Provide the [x, y] coordinate of the cell's center where the given text is located.  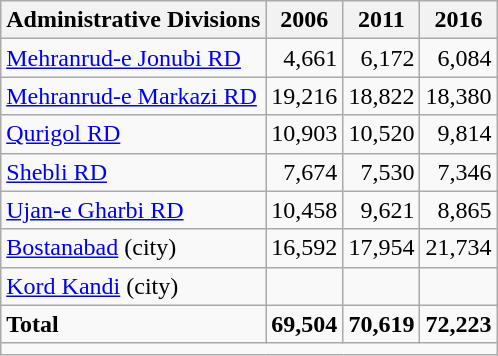
19,216 [304, 96]
Mehranrud-e Markazi RD [134, 96]
6,172 [382, 58]
Shebli RD [134, 172]
17,954 [382, 248]
70,619 [382, 324]
9,621 [382, 210]
18,380 [458, 96]
10,520 [382, 134]
16,592 [304, 248]
8,865 [458, 210]
Qurigol RD [134, 134]
21,734 [458, 248]
7,346 [458, 172]
10,458 [304, 210]
7,530 [382, 172]
2006 [304, 20]
7,674 [304, 172]
18,822 [382, 96]
Bostanabad (city) [134, 248]
Administrative Divisions [134, 20]
Total [134, 324]
4,661 [304, 58]
6,084 [458, 58]
Kord Kandi (city) [134, 286]
Ujan-e Gharbi RD [134, 210]
2016 [458, 20]
Mehranrud-e Jonubi RD [134, 58]
9,814 [458, 134]
72,223 [458, 324]
10,903 [304, 134]
2011 [382, 20]
69,504 [304, 324]
